Return (x, y) of the center of cell containing provided text 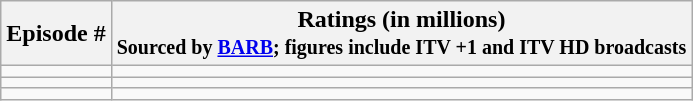
Episode # (56, 34)
Ratings (in millions) Sourced by BARB; figures include ITV +1 and ITV HD broadcasts (402, 34)
